Capture the cell that displays the provided text and extract its [x, y] central coordinate. 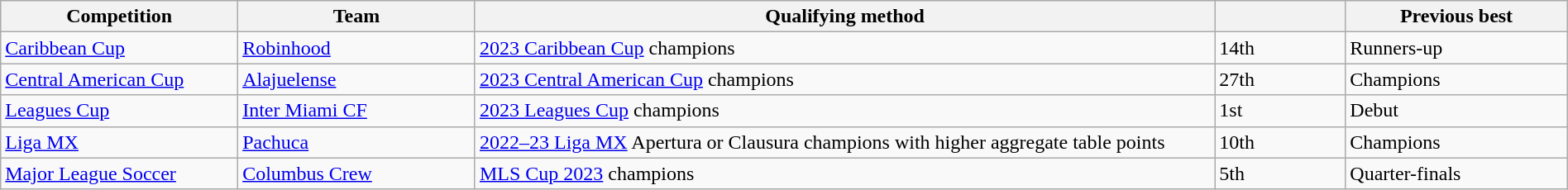
2023 Leagues Cup champions [844, 111]
Competition [119, 17]
2022–23 Liga MX Apertura or Clausura champions with higher aggregate table points [844, 142]
Robinhood [357, 48]
2023 Central American Cup champions [844, 79]
Quarter-finals [1456, 173]
10th [1280, 142]
Central American Cup [119, 79]
Qualifying method [844, 17]
Inter Miami CF [357, 111]
2023 Caribbean Cup champions [844, 48]
Alajuelense [357, 79]
Leagues Cup [119, 111]
27th [1280, 79]
Liga MX [119, 142]
MLS Cup 2023 champions [844, 173]
Caribbean Cup [119, 48]
5th [1280, 173]
Major League Soccer [119, 173]
14th [1280, 48]
Runners-up [1456, 48]
1st [1280, 111]
Debut [1456, 111]
Columbus Crew [357, 173]
Team [357, 17]
Pachuca [357, 142]
Previous best [1456, 17]
